For the text-containing cell, return its midpoint in (X, Y) coordinate format. 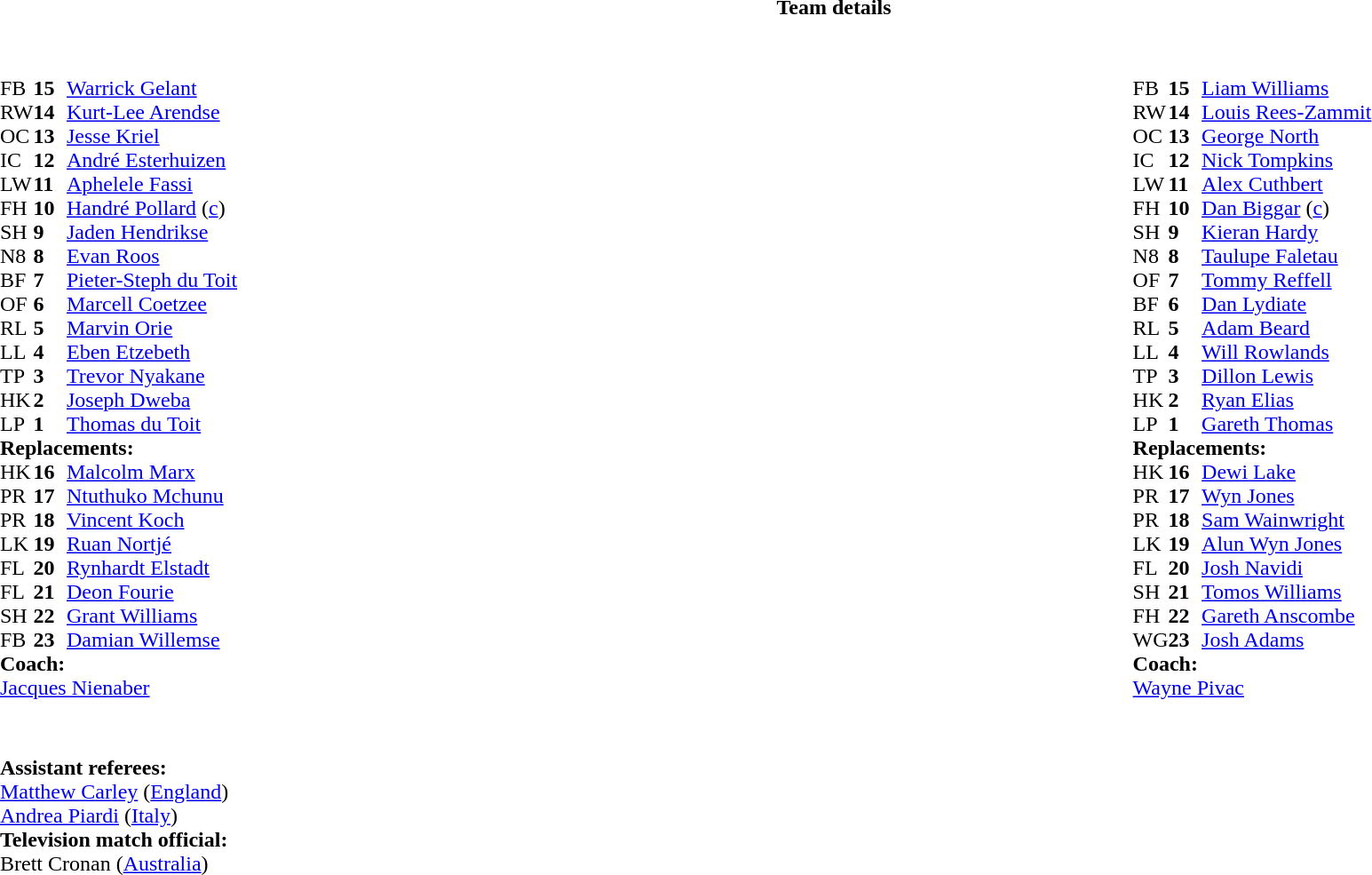
Jesse Kriel (152, 137)
Josh Navidi (1286, 569)
Malcolm Marx (152, 473)
Alex Cuthbert (1286, 185)
Ryan Elias (1286, 400)
Josh Adams (1286, 640)
WG (1151, 640)
Dewi Lake (1286, 473)
Jacques Nienaber (119, 688)
Warrick Gelant (152, 89)
Ruan Nortjé (152, 544)
Thomas du Toit (152, 425)
Adam Beard (1286, 329)
Rynhardt Elstadt (152, 569)
Dillon Lewis (1286, 377)
Wayne Pivac (1252, 688)
Gareth Thomas (1286, 425)
André Esterhuizen (152, 160)
Vincent Koch (152, 521)
Sam Wainwright (1286, 521)
George North (1286, 137)
Trevor Nyakane (152, 377)
Grant Williams (152, 616)
Aphelele Fassi (152, 185)
Pieter-Steph du Toit (152, 281)
Alun Wyn Jones (1286, 544)
Louis Rees-Zammit (1286, 112)
Taulupe Faletau (1286, 256)
Tommy Reffell (1286, 281)
Eben Etzebeth (152, 352)
Dan Lydiate (1286, 304)
Tomos Williams (1286, 592)
Gareth Anscombe (1286, 616)
Ntuthuko Mchunu (152, 496)
Evan Roos (152, 256)
Kurt-Lee Arendse (152, 112)
Nick Tompkins (1286, 160)
Damian Willemse (152, 640)
Marcell Coetzee (152, 304)
Joseph Dweba (152, 400)
Liam Williams (1286, 89)
Will Rowlands (1286, 352)
Handré Pollard (c) (152, 208)
Wyn Jones (1286, 496)
Marvin Orie (152, 329)
Dan Biggar (c) (1286, 208)
Deon Fourie (152, 592)
Jaden Hendrikse (152, 233)
Kieran Hardy (1286, 233)
